Return (X, Y) of the center of cell containing provided text 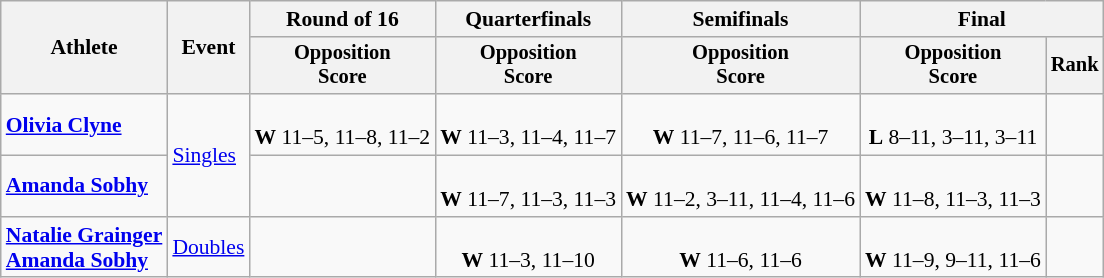
W 11–9, 9–11, 11–6 (953, 248)
Event (208, 48)
Singles (208, 155)
Natalie GraingerAmanda Sobhy (84, 248)
Rank (1075, 66)
Olivia Clyne (84, 124)
L 8–11, 3–11, 3–11 (953, 124)
W 11–7, 11–3, 11–3 (528, 186)
Athlete (84, 48)
Final (982, 19)
W 11–6, 11–6 (740, 248)
W 11–8, 11–3, 11–3 (953, 186)
W 11–3, 11–4, 11–7 (528, 124)
Round of 16 (342, 19)
W 11–3, 11–10 (528, 248)
W 11–5, 11–8, 11–2 (342, 124)
Quarterfinals (528, 19)
W 11–2, 3–11, 11–4, 11–6 (740, 186)
W 11–7, 11–6, 11–7 (740, 124)
Doubles (208, 248)
Semifinals (740, 19)
Amanda Sobhy (84, 186)
